Provide the (X, Y) coordinate of the cell's center where the given text is located.  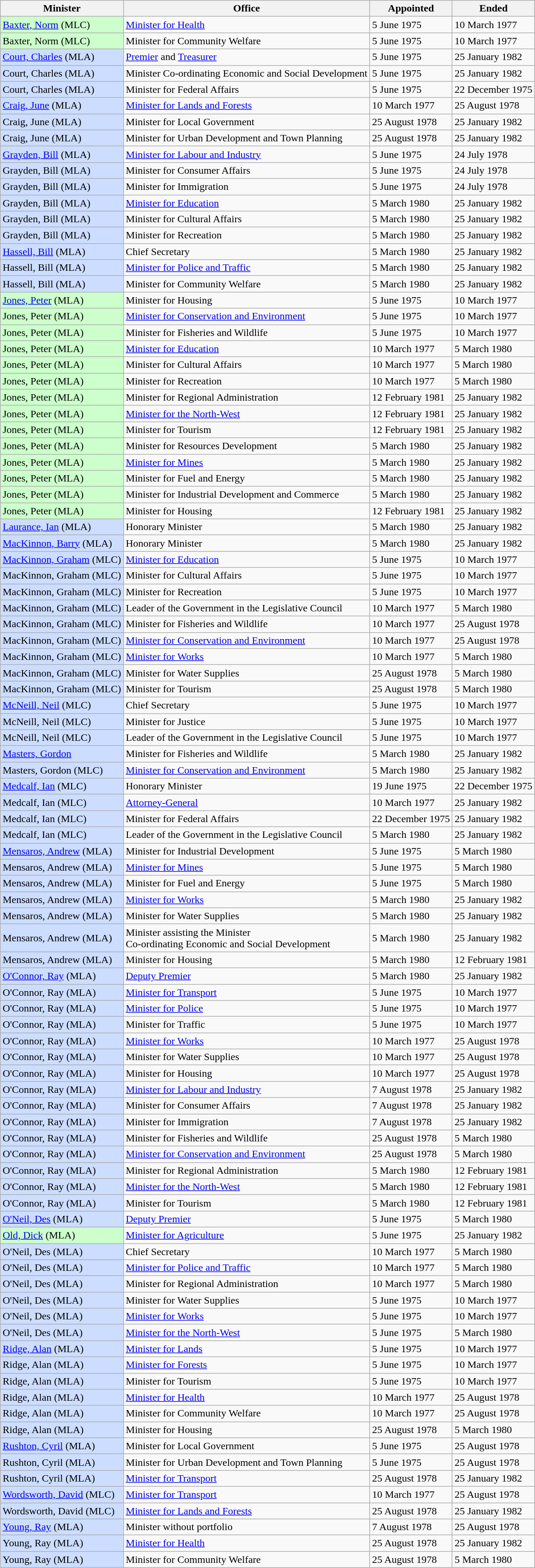
Minister (62, 9)
Appointed (411, 9)
Attorney-General (247, 803)
Minister assisting the MinisterCo-ordinating Economic and Social Development (247, 937)
Masters, Gordon (62, 754)
Minister for Lands (247, 1349)
Minister for Forests (247, 1365)
MacKinnon, Barry (MLA) (62, 543)
Laurance, Ian (MLA) (62, 527)
Minister Co-ordinating Economic and Social Development (247, 73)
Minister for Industrial Development and Commerce (247, 495)
Minister for Justice (247, 722)
Premier and Treasurer (247, 57)
Minister for Traffic (247, 1025)
19 June 1975 (411, 786)
Ended (494, 9)
Minister for Police (247, 1009)
Minister without portfolio (247, 1527)
Masters, Gordon (MLC) (62, 770)
Minister for Agriculture (247, 1235)
Office (247, 9)
Old, Dick (MLA) (62, 1235)
Minister for Resources Development (247, 446)
Minister for Industrial Development (247, 851)
